Find where the given text appears and provide that cell's center as [X, Y] coordinate. 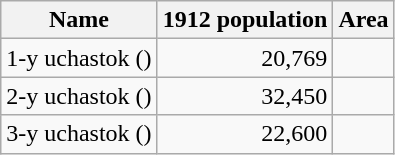
1-y uchastok () [79, 58]
1912 population [245, 20]
32,450 [245, 96]
Area [364, 20]
20,769 [245, 58]
Name [79, 20]
3-y uchastok () [79, 134]
22,600 [245, 134]
2-y uchastok () [79, 96]
